Pinpoint the cell where the given text exists, returning its [x, y] midpoint coordinate. 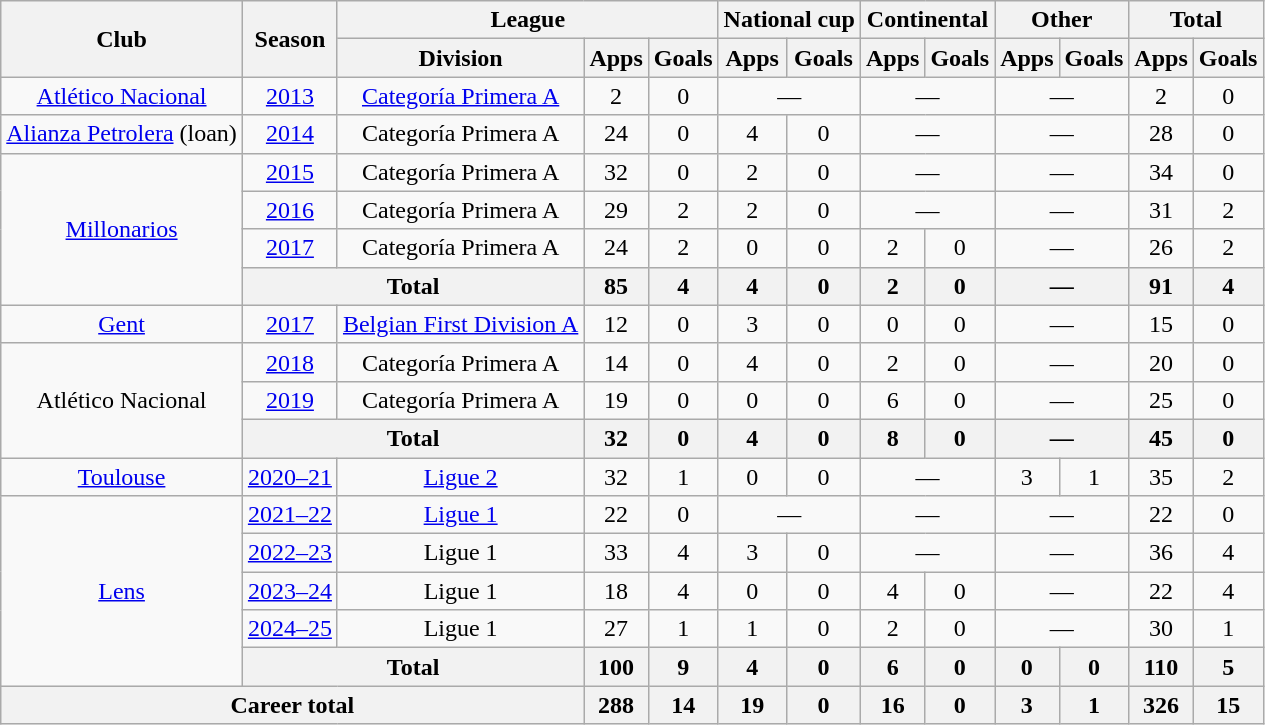
12 [616, 324]
34 [1161, 172]
Other [1062, 20]
Career total [292, 705]
Season [290, 39]
League [528, 20]
2023–24 [290, 591]
28 [1161, 134]
16 [892, 705]
2013 [290, 96]
20 [1161, 362]
Millonarios [122, 229]
326 [1161, 705]
26 [1161, 248]
Alianza Petrolera (loan) [122, 134]
Belgian First Division A [460, 324]
33 [616, 553]
85 [616, 286]
36 [1161, 553]
18 [616, 591]
Division [460, 58]
27 [616, 629]
2015 [290, 172]
288 [616, 705]
Ligue 2 [460, 477]
45 [1161, 438]
9 [683, 667]
35 [1161, 477]
Lens [122, 591]
25 [1161, 400]
National cup [789, 20]
30 [1161, 629]
2021–22 [290, 515]
2018 [290, 362]
8 [892, 438]
2024–25 [290, 629]
Continental [927, 20]
Toulouse [122, 477]
Gent [122, 324]
31 [1161, 210]
Club [122, 39]
2022–23 [290, 553]
2019 [290, 400]
110 [1161, 667]
5 [1228, 667]
2020–21 [290, 477]
29 [616, 210]
91 [1161, 286]
2014 [290, 134]
2016 [290, 210]
100 [616, 667]
